Find where the given text appears and provide that cell's center as [X, Y] coordinate. 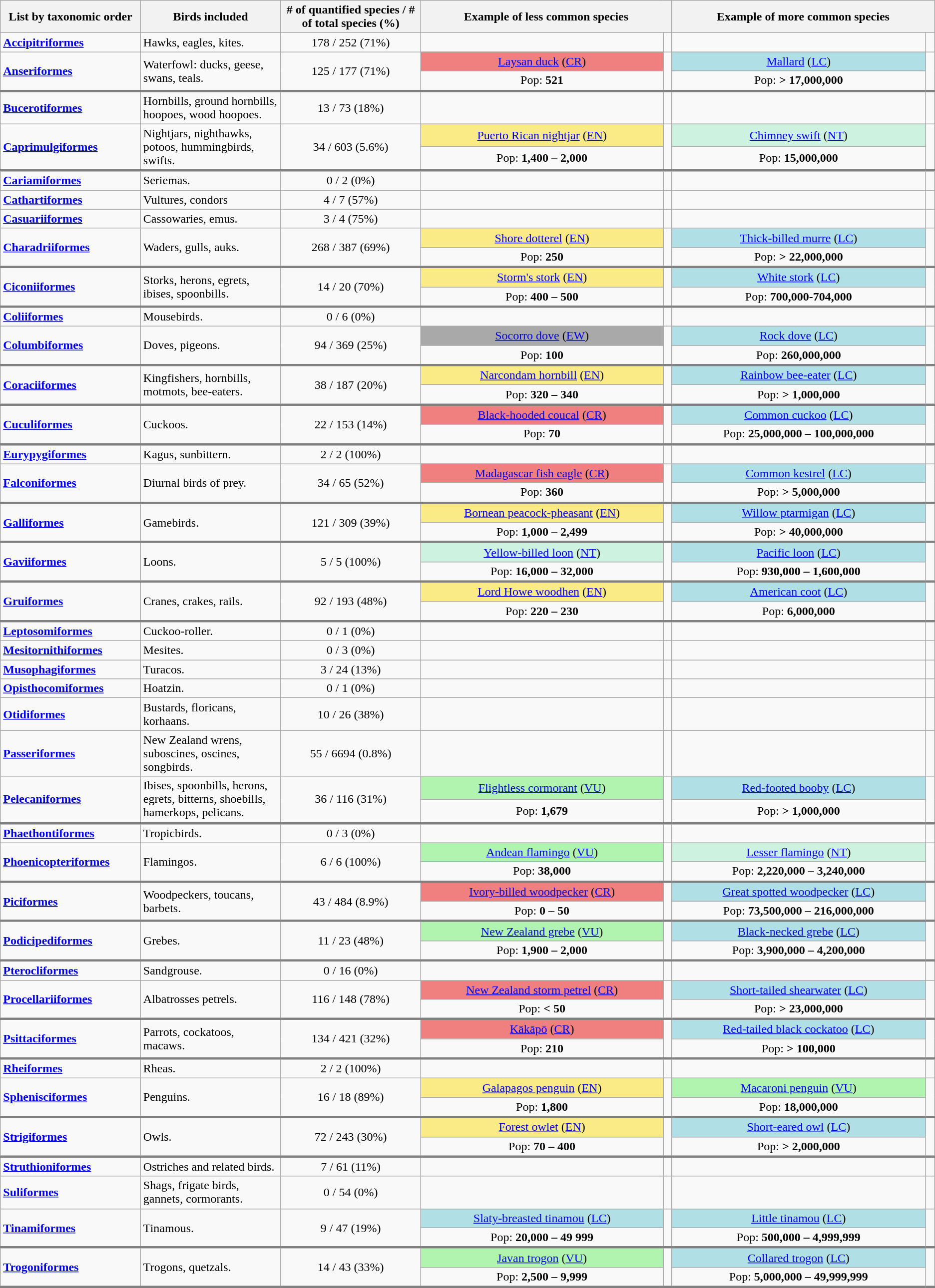
Pop: 3,900,000 – 4,200,000 [798, 951]
Pop: 1,000 – 2,499 [541, 532]
Red-tailed black cockatoo (LC) [798, 1029]
Turacos. [211, 669]
Seriemas. [211, 181]
Waterfowl: ducks, geese, swans, teals. [211, 71]
Parrots, cockatoos, macaws. [211, 1038]
Pop: 20,000 – 49 999 [541, 1238]
Otidiformes [71, 714]
0 / 6 (0%) [351, 317]
New Zealand grebe (VU) [541, 931]
Pop: 6,000,000 [798, 611]
Pop: 1,800 [541, 1107]
3 / 4 (75%) [351, 219]
4 / 7 (57%) [351, 200]
Example of more common species [803, 17]
Common cuckoo (LC) [798, 414]
Little tinamou (LC) [798, 1218]
Penguins. [211, 1098]
22 / 153 (14%) [351, 424]
Lesser flamingo (NT) [798, 852]
Sphenisciformes [71, 1098]
Coliiformes [71, 317]
Short-tailed shearwater (LC) [798, 990]
Pop: 260,000,000 [798, 355]
List by taxonomic order [71, 17]
38 / 187 (20%) [351, 384]
Example of less common species [546, 17]
Cuculiformes [71, 424]
Pop: 0 – 50 [541, 911]
Procellariiformes [71, 1000]
Falconiformes [71, 483]
Pop: > 2,000,000 [798, 1147]
Pelecaniformes [71, 800]
Phaethontiformes [71, 833]
Kākāpō (CR) [541, 1029]
Pop: 2,220,000 – 3,240,000 [798, 872]
134 / 421 (32%) [351, 1038]
13 / 73 (18%) [351, 108]
Cranes, crakes, rails. [211, 601]
Pop: 360 [541, 493]
Great spotted woodpecker (LC) [798, 892]
Pop: 521 [541, 81]
Doves, pigeons. [211, 346]
0 / 16 (0%) [351, 970]
Red-footed booby (LC) [798, 788]
Pop: > 23,000,000 [798, 1009]
Grebes. [211, 941]
Phoenicopteriformes [71, 862]
Mesites. [211, 650]
178 / 252 (71%) [351, 42]
Nightjars, nighthawks, potoos, hummingbirds, swifts. [211, 147]
New Zealand storm petrel (CR) [541, 990]
Pop: 73,500,000 – 216,000,000 [798, 911]
Pop: > 5,000,000 [798, 493]
Cassowaries, emus. [211, 219]
Ciconiiformes [71, 287]
Common kestrel (LC) [798, 473]
Pacific loon (LC) [798, 552]
125 / 177 (71%) [351, 71]
Mesitornithiformes [71, 650]
Shags, frigate birds, gannets, cormorants. [211, 1192]
Pop: 38,000 [541, 872]
14 / 20 (70%) [351, 287]
55 / 6694 (0.8%) [351, 753]
Charadriiformes [71, 248]
0 / 2 (0%) [351, 181]
Podicipediformes [71, 941]
Casuariiformes [71, 219]
Kagus, sunbittern. [211, 454]
Loons. [211, 562]
34 / 65 (52%) [351, 483]
Leptosomiformes [71, 631]
Lord Howe woodhen (EN) [541, 592]
Galapagos penguin (EN) [541, 1088]
Pop: 15,000,000 [798, 159]
3 / 24 (13%) [351, 669]
Mousebirds. [211, 317]
Gamebirds. [211, 522]
Pterocliformes [71, 970]
Pop: 250 [541, 257]
Pop: 2,500 – 9,999 [541, 1277]
Cariamiformes [71, 181]
Galliformes [71, 522]
Pop: 1,400 – 2,000 [541, 159]
Pop: 210 [541, 1049]
Flightless cormorant (VU) [541, 788]
White stork (LC) [798, 277]
Madagascar fish eagle (CR) [541, 473]
Flamingos. [211, 862]
11 / 23 (48%) [351, 941]
Waders, gulls, auks. [211, 248]
Struthioniformes [71, 1167]
Andean flamingo (VU) [541, 852]
Psittaciformes [71, 1038]
Yellow-billed loon (NT) [541, 552]
Cathartiformes [71, 200]
34 / 603 (5.6%) [351, 147]
Forest owlet (EN) [541, 1127]
92 / 193 (48%) [351, 601]
14 / 43 (33%) [351, 1267]
Hawks, eagles, kites. [211, 42]
Trogoniformes [71, 1267]
36 / 116 (31%) [351, 800]
Short-eared owl (LC) [798, 1127]
7 / 61 (11%) [351, 1167]
72 / 243 (30%) [351, 1136]
121 / 309 (39%) [351, 522]
Macaroni penguin (VU) [798, 1088]
Pop: 1,679 [541, 811]
Cuckoo-roller. [211, 631]
Albatrosses petrels. [211, 1000]
Suliformes [71, 1192]
Chimney swift (NT) [798, 135]
Vultures, condors [211, 200]
Black-necked grebe (LC) [798, 931]
Javan trogon (VU) [541, 1258]
Pop: > 17,000,000 [798, 81]
Gaviiformes [71, 562]
Pop: < 50 [541, 1009]
Laysan duck (CR) [541, 61]
Cuckoos. [211, 424]
Mallard (LC) [798, 61]
Diurnal birds of prey. [211, 483]
Woodpeckers, toucans, barbets. [211, 902]
Musophagiformes [71, 669]
Pop: 400 – 500 [541, 297]
Pop: > 22,000,000 [798, 257]
Pop: 220 – 230 [541, 611]
Tinamiformes [71, 1228]
16 / 18 (89%) [351, 1098]
6 / 6 (100%) [351, 862]
0 / 54 (0%) [351, 1192]
Hornbills, ground hornbills, hoopoes, wood hoopoes. [211, 108]
5 / 5 (100%) [351, 562]
Pop: 25,000,000 – 100,000,000 [798, 434]
Pop: 16,000 – 32,000 [541, 572]
Rainbow bee-eater (LC) [798, 375]
Bornean peacock-pheasant (EN) [541, 513]
Pop: 700,000-704,000 [798, 297]
Birds included [211, 17]
Thick-billed murre (LC) [798, 238]
Accipitriformes [71, 42]
Columbiformes [71, 346]
Socorro dove (EW) [541, 336]
Kingfishers, hornbills, motmots, bee-eaters. [211, 384]
Pop: > 100,000 [798, 1049]
Bustards, floricans, korhaans. [211, 714]
43 / 484 (8.9%) [351, 902]
Eurypygiformes [71, 454]
Shore dotterel (EN) [541, 238]
Pop: 1,900 – 2,000 [541, 951]
Pop: 930,000 – 1,600,000 [798, 572]
Willow ptarmigan (LC) [798, 513]
Storks, herons, egrets, ibises, spoonbills. [211, 287]
Opisthocomiformes [71, 688]
Anseriformes [71, 71]
Ivory-billed woodpecker (CR) [541, 892]
Sandgrouse. [211, 970]
Pop: 320 – 340 [541, 395]
Coraciiformes [71, 384]
Rheas. [211, 1068]
Gruiformes [71, 601]
# of quantified species / # of total species (%) [351, 17]
268 / 387 (69%) [351, 248]
Bucerotiformes [71, 108]
Caprimulgiformes [71, 147]
Rheiformes [71, 1068]
Passeriformes [71, 753]
94 / 369 (25%) [351, 346]
Puerto Rican nightjar (EN) [541, 135]
Pop: 70 [541, 434]
Ostriches and related birds. [211, 1167]
New Zealand wrens, suboscines, oscines, songbirds. [211, 753]
Tropicbirds. [211, 833]
Pop: 500,000 – 4,999,999 [798, 1238]
Pop: 100 [541, 355]
Owls. [211, 1136]
Hoatzin. [211, 688]
Narcondam hornbill (EN) [541, 375]
Collared trogon (LC) [798, 1258]
Slaty-breasted tinamou (LC) [541, 1218]
Trogons, quetzals. [211, 1267]
Tinamous. [211, 1228]
Pop: 5,000,000 – 49,999,999 [798, 1277]
10 / 26 (38%) [351, 714]
Pop: 18,000,000 [798, 1107]
Storm's stork (EN) [541, 277]
American coot (LC) [798, 592]
9 / 47 (19%) [351, 1228]
Pop: 70 – 400 [541, 1147]
Pop: > 40,000,000 [798, 532]
Strigiformes [71, 1136]
116 / 148 (78%) [351, 1000]
Black-hooded coucal (CR) [541, 414]
Piciformes [71, 902]
Ibises, spoonbills, herons, egrets, bitterns, shoebills, hamerkops, pelicans. [211, 800]
Rock dove (LC) [798, 336]
